From the cell containing the given text, extract its center point as [X, Y] coordinate. 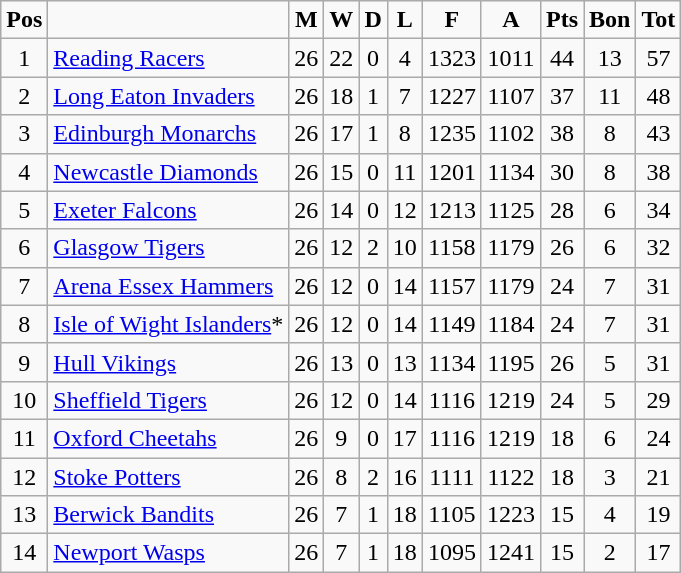
1235 [452, 134]
1122 [510, 477]
34 [658, 210]
A [510, 20]
Pts [562, 20]
19 [658, 515]
48 [658, 96]
1213 [452, 210]
1105 [452, 515]
1184 [510, 324]
1201 [452, 172]
Bon [610, 20]
57 [658, 58]
32 [658, 248]
Hull Vikings [168, 362]
1223 [510, 515]
16 [404, 477]
Exeter Falcons [168, 210]
Reading Racers [168, 58]
Arena Essex Hammers [168, 286]
1095 [452, 553]
30 [562, 172]
Long Eaton Invaders [168, 96]
1149 [452, 324]
Berwick Bandits [168, 515]
43 [658, 134]
1323 [452, 58]
21 [658, 477]
M [306, 20]
28 [562, 210]
1107 [510, 96]
1157 [452, 286]
Edinburgh Monarchs [168, 134]
1102 [510, 134]
Isle of Wight Islanders* [168, 324]
F [452, 20]
1227 [452, 96]
1195 [510, 362]
1158 [452, 248]
Newcastle Diamonds [168, 172]
L [404, 20]
29 [658, 400]
44 [562, 58]
Pos [24, 20]
1241 [510, 553]
D [373, 20]
22 [342, 58]
Sheffield Tigers [168, 400]
1125 [510, 210]
W [342, 20]
Newport Wasps [168, 553]
Tot [658, 20]
37 [562, 96]
1011 [510, 58]
1111 [452, 477]
Stoke Potters [168, 477]
Glasgow Tigers [168, 248]
Oxford Cheetahs [168, 438]
